From the cell containing the given text, extract its center point as [X, Y] coordinate. 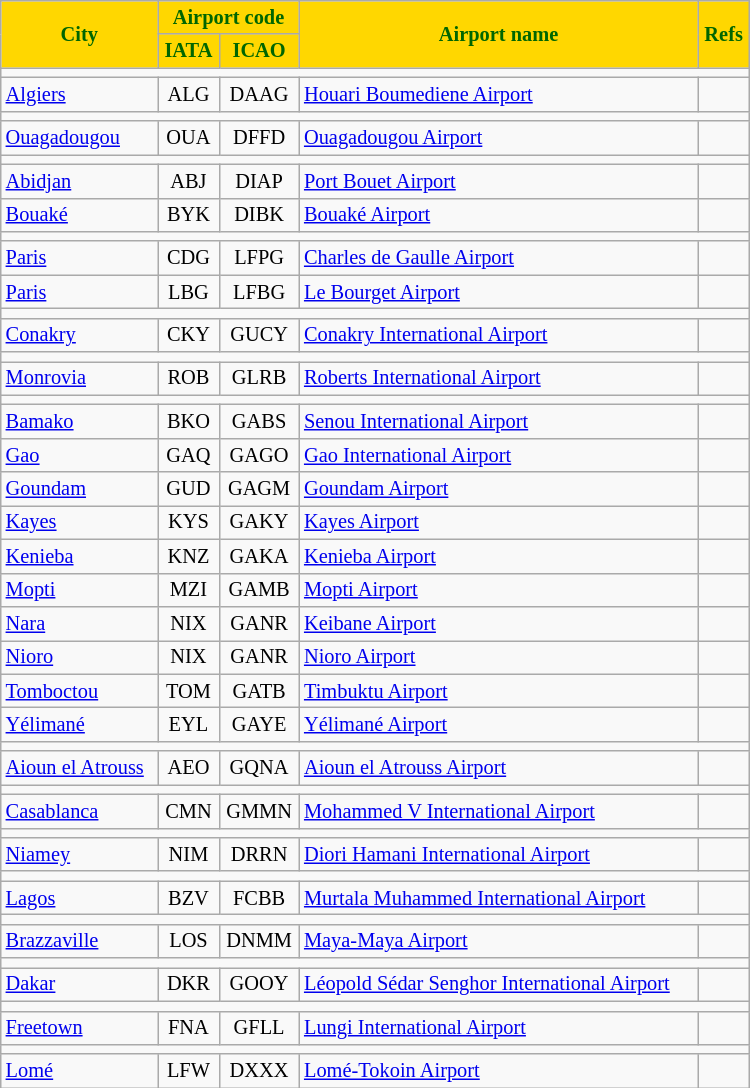
Senou International Airport [498, 421]
Kayes [80, 522]
Refs [724, 34]
LBG [188, 292]
Niamey [80, 854]
MZI [188, 590]
GAMB [259, 590]
Lomé [80, 1071]
DNMM [259, 941]
Ouagadougou [80, 138]
ALG [188, 94]
Freetown [80, 1028]
GQNA [259, 768]
GAQ [188, 455]
CKY [188, 335]
Charles de Gaulle Airport [498, 258]
Mohammed V International Airport [498, 811]
GOOY [259, 984]
Aioun el Atrouss Airport [498, 768]
DXXX [259, 1071]
GUD [188, 489]
Algiers [80, 94]
BZV [188, 898]
Houari Boumediene Airport [498, 94]
Monrovia [80, 378]
DRRN [259, 854]
Conakry International Airport [498, 335]
Kenieba [80, 556]
Dakar [80, 984]
City [80, 34]
DKR [188, 984]
GUCY [259, 335]
AEO [188, 768]
Brazzaville [80, 941]
GMMN [259, 811]
GFLL [259, 1028]
LFBG [259, 292]
DFFD [259, 138]
Bouaké [80, 215]
Airport name [498, 34]
Tomboctou [80, 691]
BKO [188, 421]
KYS [188, 522]
Maya-Maya Airport [498, 941]
Lomé-Tokoin Airport [498, 1071]
Gao International Airport [498, 455]
Nioro Airport [498, 657]
FCBB [259, 898]
LFPG [259, 258]
Lungi International Airport [498, 1028]
Goundam [80, 489]
GAGO [259, 455]
Abidjan [80, 181]
Yélimané Airport [498, 724]
Murtala Muhammed International Airport [498, 898]
Port Bouet Airport [498, 181]
ROB [188, 378]
Mopti [80, 590]
GLRB [259, 378]
DIBK [259, 215]
ABJ [188, 181]
Diori Hamani International Airport [498, 854]
Keibane Airport [498, 623]
Le Bourget Airport [498, 292]
Bamako [80, 421]
GAKY [259, 522]
FNA [188, 1028]
Conakry [80, 335]
GABS [259, 421]
LOS [188, 941]
ICAO [259, 51]
NIM [188, 854]
DIAP [259, 181]
Kayes Airport [498, 522]
Ouagadougou Airport [498, 138]
GAKA [259, 556]
Roberts International Airport [498, 378]
Kenieba Airport [498, 556]
Léopold Sédar Senghor International Airport [498, 984]
Bouaké Airport [498, 215]
OUA [188, 138]
GAYE [259, 724]
Timbuktu Airport [498, 691]
TOM [188, 691]
Nara [80, 623]
CDG [188, 258]
Lagos [80, 898]
Mopti Airport [498, 590]
GATB [259, 691]
GAGM [259, 489]
KNZ [188, 556]
IATA [188, 51]
Aioun el Atrouss [80, 768]
Yélimané [80, 724]
EYL [188, 724]
Nioro [80, 657]
Goundam Airport [498, 489]
Airport code [228, 17]
BYK [188, 215]
CMN [188, 811]
Casablanca [80, 811]
LFW [188, 1071]
DAAG [259, 94]
Gao [80, 455]
